Capture the cell that displays the provided text and extract its (x, y) central coordinate. 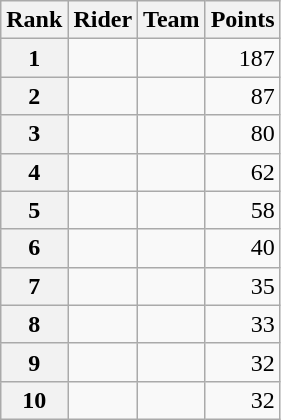
80 (242, 134)
40 (242, 248)
35 (242, 286)
2 (34, 96)
1 (34, 58)
33 (242, 324)
6 (34, 248)
10 (34, 400)
5 (34, 210)
7 (34, 286)
9 (34, 362)
Rider (103, 20)
3 (34, 134)
62 (242, 172)
Points (242, 20)
58 (242, 210)
Team (172, 20)
Rank (34, 20)
187 (242, 58)
87 (242, 96)
8 (34, 324)
4 (34, 172)
